Detect which cell encompasses the target text, then output its [x, y] center coordinate. 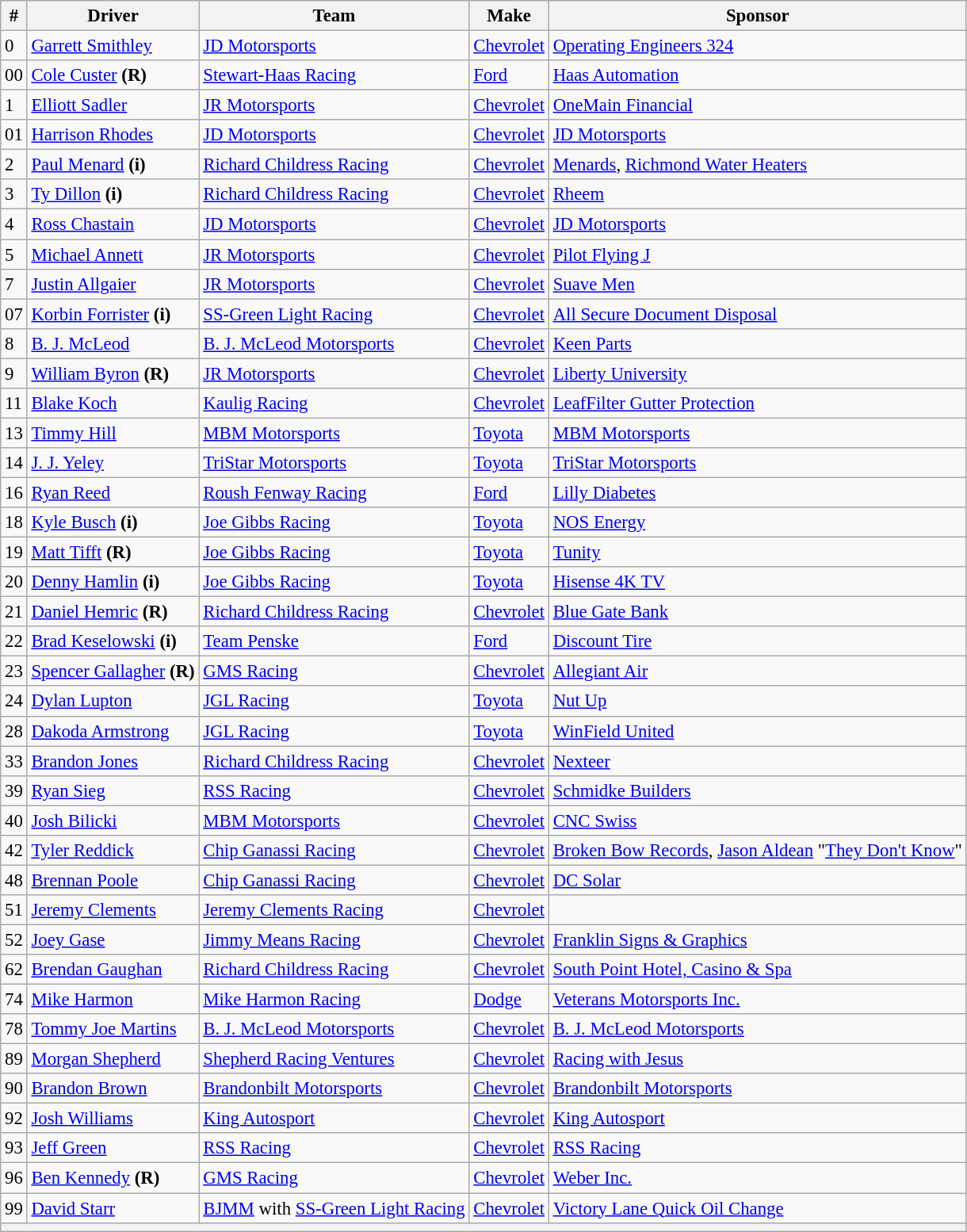
All Secure Document Disposal [758, 314]
93 [14, 1149]
Dylan Lupton [113, 702]
Morgan Shepherd [113, 1059]
Lilly Diabetes [758, 492]
5 [14, 254]
18 [14, 522]
Haas Automation [758, 75]
Brandon Brown [113, 1089]
16 [14, 492]
Joey Gase [113, 939]
9 [14, 373]
Hisense 4K TV [758, 582]
40 [14, 821]
Sponsor [758, 16]
23 [14, 671]
8 [14, 343]
Kyle Busch (i) [113, 522]
Suave Men [758, 284]
Ty Dillon (i) [113, 194]
48 [14, 880]
01 [14, 135]
Matt Tifft (R) [113, 553]
Menards, Richmond Water Heaters [758, 165]
Nut Up [758, 702]
Nexteer [758, 761]
2 [14, 165]
Discount Tire [758, 641]
Racing with Jesus [758, 1059]
Josh Williams [113, 1119]
22 [14, 641]
Mike Harmon Racing [334, 1000]
SS-Green Light Racing [334, 314]
Allegiant Air [758, 671]
Daniel Hemric (R) [113, 612]
Paul Menard (i) [113, 165]
Brennan Poole [113, 880]
Ryan Reed [113, 492]
62 [14, 970]
Brendan Gaughan [113, 970]
39 [14, 790]
Tyler Reddick [113, 851]
Denny Hamlin (i) [113, 582]
3 [14, 194]
Weber Inc. [758, 1178]
DC Solar [758, 880]
74 [14, 1000]
11 [14, 404]
Franklin Signs & Graphics [758, 939]
14 [14, 463]
Driver [113, 16]
33 [14, 761]
Make [509, 16]
Cole Custer (R) [113, 75]
19 [14, 553]
Brad Keselowski (i) [113, 641]
Roush Fenway Racing [334, 492]
0 [14, 46]
7 [14, 284]
Jimmy Means Racing [334, 939]
90 [14, 1089]
Elliott Sadler [113, 105]
Dodge [509, 1000]
Stewart-Haas Racing [334, 75]
Justin Allgaier [113, 284]
BJMM with SS-Green Light Racing [334, 1208]
Tunity [758, 553]
Keen Parts [758, 343]
Rheem [758, 194]
20 [14, 582]
24 [14, 702]
78 [14, 1029]
Jeff Green [113, 1149]
LeafFilter Gutter Protection [758, 404]
David Starr [113, 1208]
Ben Kennedy (R) [113, 1178]
Pilot Flying J [758, 254]
Victory Lane Quick Oil Change [758, 1208]
B. J. McLeod [113, 343]
Kaulig Racing [334, 404]
Harrison Rhodes [113, 135]
WinField United [758, 731]
52 [14, 939]
21 [14, 612]
Shepherd Racing Ventures [334, 1059]
96 [14, 1178]
99 [14, 1208]
Blue Gate Bank [758, 612]
Blake Koch [113, 404]
Mike Harmon [113, 1000]
Josh Bilicki [113, 821]
42 [14, 851]
Spencer Gallagher (R) [113, 671]
Ross Chastain [113, 224]
NOS Energy [758, 522]
Broken Bow Records, Jason Aldean "They Don't Know" [758, 851]
Jeremy Clements [113, 910]
Dakoda Armstrong [113, 731]
Team Penske [334, 641]
J. J. Yeley [113, 463]
Veterans Motorsports Inc. [758, 1000]
Brandon Jones [113, 761]
Jeremy Clements Racing [334, 910]
1 [14, 105]
South Point Hotel, Casino & Spa [758, 970]
Liberty University [758, 373]
OneMain Financial [758, 105]
Michael Annett [113, 254]
07 [14, 314]
Ryan Sieg [113, 790]
Tommy Joe Martins [113, 1029]
Operating Engineers 324 [758, 46]
92 [14, 1119]
Garrett Smithley [113, 46]
51 [14, 910]
CNC Swiss [758, 821]
28 [14, 731]
4 [14, 224]
13 [14, 433]
Timmy Hill [113, 433]
# [14, 16]
Korbin Forrister (i) [113, 314]
William Byron (R) [113, 373]
00 [14, 75]
Team [334, 16]
Schmidke Builders [758, 790]
89 [14, 1059]
